From the cell containing the given text, extract its center point as (X, Y) coordinate. 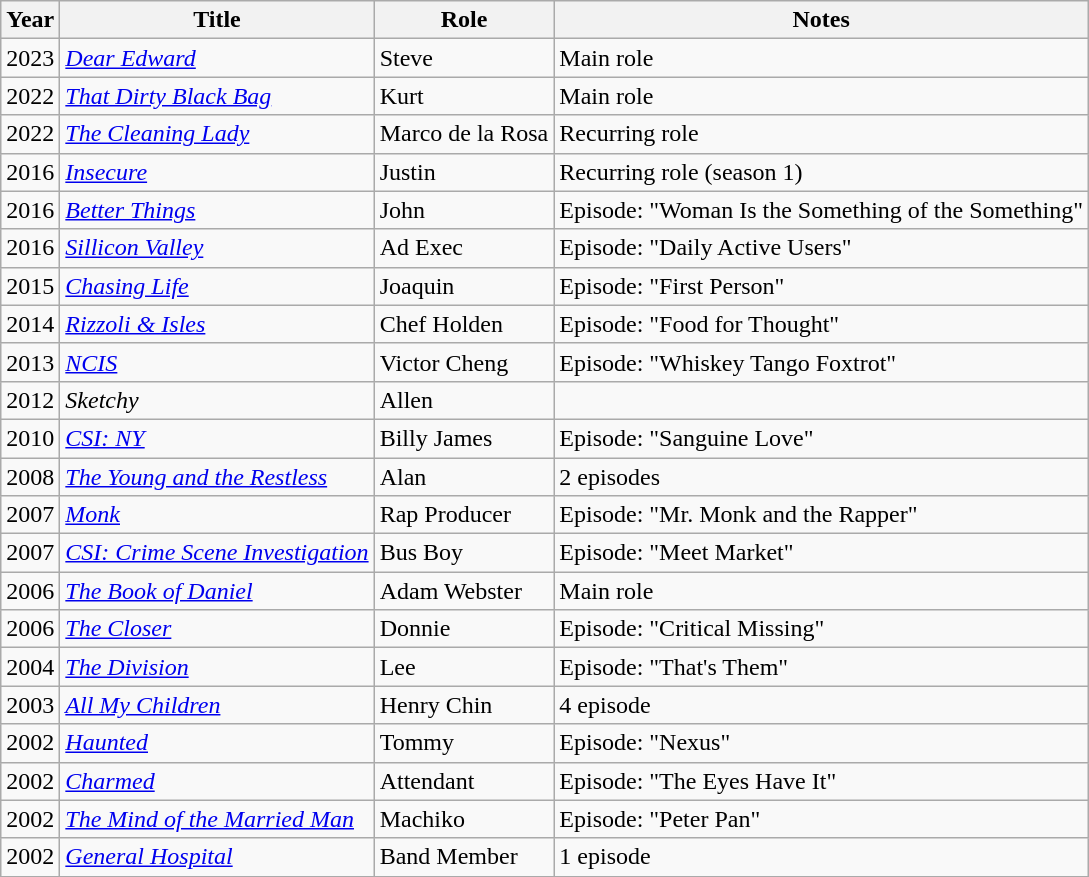
That Dirty Black Bag (217, 96)
Better Things (217, 210)
2015 (30, 286)
Kurt (464, 96)
The Cleaning Lady (217, 134)
2013 (30, 362)
Sketchy (217, 400)
Bus Boy (464, 553)
2012 (30, 400)
All My Children (217, 705)
4 episode (822, 705)
Rizzoli & Isles (217, 324)
Steve (464, 58)
Episode: "That's Them" (822, 667)
Justin (464, 172)
The Book of Daniel (217, 591)
Episode: "Mr. Monk and the Rapper" (822, 515)
Henry Chin (464, 705)
Tommy (464, 743)
Episode: "Whiskey Tango Foxtrot" (822, 362)
Monk (217, 515)
Year (30, 20)
Episode: "Food for Thought" (822, 324)
Billy James (464, 438)
Notes (822, 20)
Attendant (464, 781)
Donnie (464, 629)
General Hospital (217, 857)
Victor Cheng (464, 362)
2023 (30, 58)
Episode: "Daily Active Users" (822, 248)
Ad Exec (464, 248)
Episode: "Sanguine Love" (822, 438)
2004 (30, 667)
Episode: "Woman Is the Something of the Something" (822, 210)
The Mind of the Married Man (217, 819)
Episode: "Nexus" (822, 743)
The Young and the Restless (217, 477)
Episode: "Peter Pan" (822, 819)
2 episodes (822, 477)
Role (464, 20)
2010 (30, 438)
Episode: "Meet Market" (822, 553)
Sillicon Valley (217, 248)
Recurring role (season 1) (822, 172)
2014 (30, 324)
1 episode (822, 857)
Episode: "The Eyes Have It" (822, 781)
The Division (217, 667)
Insecure (217, 172)
Charmed (217, 781)
Lee (464, 667)
NCIS (217, 362)
Chasing Life (217, 286)
CSI: Crime Scene Investigation (217, 553)
Machiko (464, 819)
John (464, 210)
Alan (464, 477)
Episode: "First Person" (822, 286)
Title (217, 20)
Rap Producer (464, 515)
2003 (30, 705)
Marco de la Rosa (464, 134)
CSI: NY (217, 438)
Band Member (464, 857)
Episode: "Critical Missing" (822, 629)
The Closer (217, 629)
Chef Holden (464, 324)
2008 (30, 477)
Adam Webster (464, 591)
Dear Edward (217, 58)
Haunted (217, 743)
Recurring role (822, 134)
Allen (464, 400)
Joaquin (464, 286)
